From the cell containing the given text, extract its center point as (x, y) coordinate. 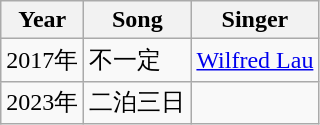
2017年 (42, 60)
不一定 (138, 60)
Song (138, 20)
2023年 (42, 102)
二泊三日 (138, 102)
Wilfred Lau (255, 60)
Year (42, 20)
Singer (255, 20)
